Identify which cell holds the provided text, then report its (X, Y) central coordinate. 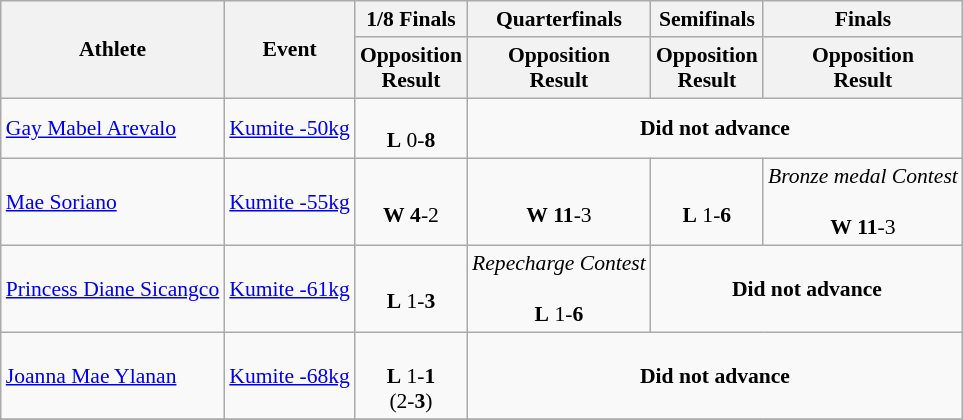
Kumite -61kg (290, 290)
L 0-8 (411, 128)
Gay Mabel Arevalo (113, 128)
L 1-6 (707, 202)
Kumite -68kg (290, 376)
Repecharge ContestL 1-6 (559, 290)
Athlete (113, 50)
Finals (863, 19)
Joanna Mae Ylanan (113, 376)
Mae Soriano (113, 202)
Princess Diane Sicangco (113, 290)
Kumite -55kg (290, 202)
Quarterfinals (559, 19)
L 1-1 (2-3) (411, 376)
Semifinals (707, 19)
Bronze medal Contest W 11-3 (863, 202)
W 4-2 (411, 202)
Event (290, 50)
W 11-3 (559, 202)
L 1-3 (411, 290)
Kumite -50kg (290, 128)
1/8 Finals (411, 19)
